For the text-containing cell, return its midpoint in [x, y] coordinate format. 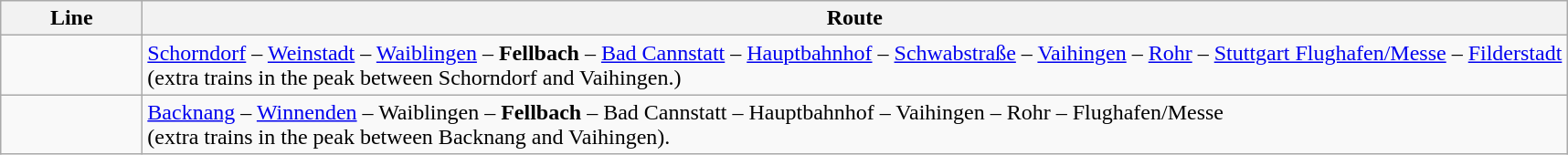
Route [855, 18]
Line [71, 18]
